For the text-containing cell, return its midpoint in (x, y) coordinate format. 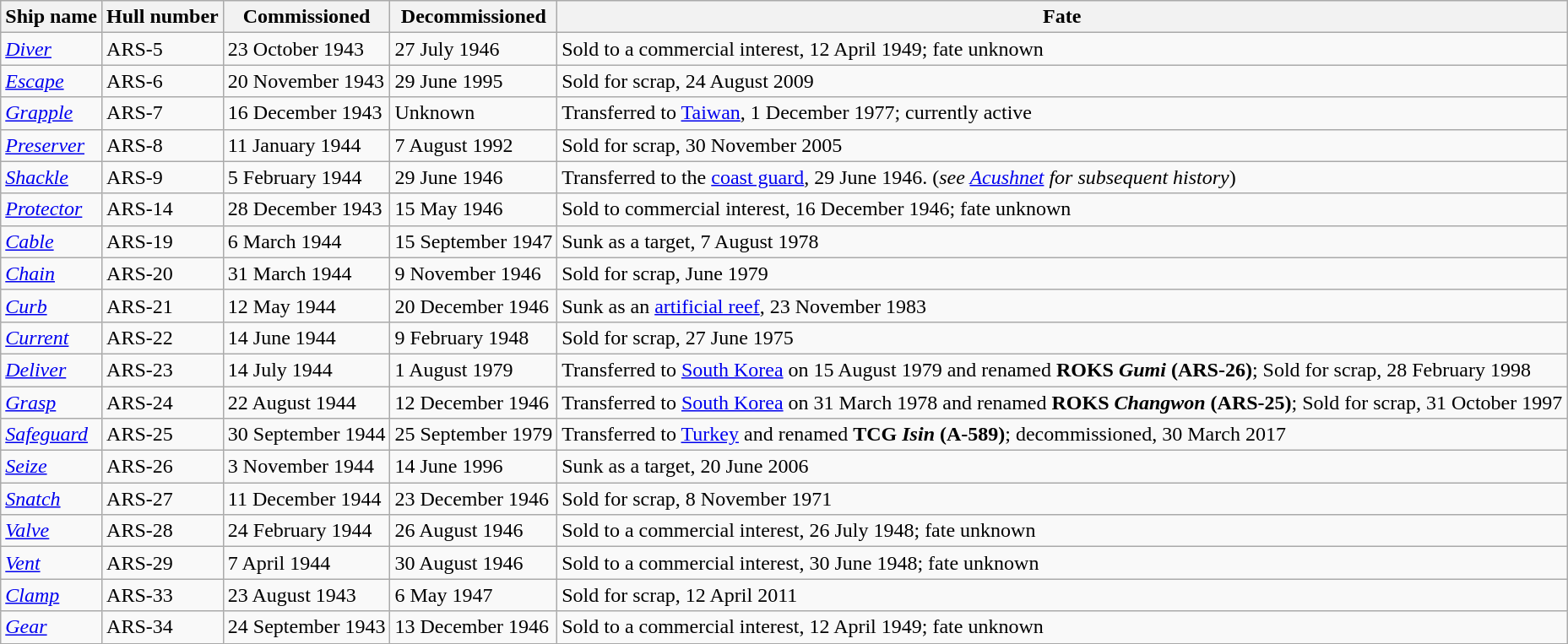
14 July 1944 (307, 370)
ARS-27 (163, 499)
20 November 1943 (307, 81)
Diver (52, 49)
23 August 1943 (307, 595)
Current (52, 338)
Sold for scrap, June 1979 (1062, 273)
27 July 1946 (474, 49)
31 March 1944 (307, 273)
ARS-33 (163, 595)
15 September 1947 (474, 241)
Hull number (163, 17)
22 August 1944 (307, 403)
Valve (52, 531)
28 December 1943 (307, 209)
15 May 1946 (474, 209)
ARS-20 (163, 273)
ARS-22 (163, 338)
9 November 1946 (474, 273)
Ship name (52, 17)
ARS-25 (163, 435)
ARS-34 (163, 627)
Protector (52, 209)
Chain (52, 273)
12 May 1944 (307, 306)
ARS-28 (163, 531)
ARS-19 (163, 241)
ARS-14 (163, 209)
5 February 1944 (307, 177)
Sold to a commercial interest, 26 July 1948; fate unknown (1062, 531)
25 September 1979 (474, 435)
Snatch (52, 499)
Sold for scrap, 27 June 1975 (1062, 338)
Grapple (52, 113)
9 February 1948 (474, 338)
ARS-23 (163, 370)
7 April 1944 (307, 563)
Escape (52, 81)
6 May 1947 (474, 595)
Transferred to South Korea on 31 March 1978 and renamed ROKS Changwon (ARS-25); Sold for scrap, 31 October 1997 (1062, 403)
ARS-24 (163, 403)
ARS-6 (163, 81)
Sold to commercial interest, 16 December 1946; fate unknown (1062, 209)
ARS-8 (163, 145)
Gear (52, 627)
Grasp (52, 403)
24 February 1944 (307, 531)
Decommissioned (474, 17)
30 September 1944 (307, 435)
ARS-9 (163, 177)
Shackle (52, 177)
Vent (52, 563)
Fate (1062, 17)
Cable (52, 241)
Curb (52, 306)
ARS-26 (163, 467)
Sunk as a target, 7 August 1978 (1062, 241)
Sunk as an artificial reef, 23 November 1983 (1062, 306)
ARS-7 (163, 113)
12 December 1946 (474, 403)
ARS-21 (163, 306)
1 August 1979 (474, 370)
ARS-29 (163, 563)
Sold for scrap, 8 November 1971 (1062, 499)
3 November 1944 (307, 467)
29 June 1995 (474, 81)
Preserver (52, 145)
Deliver (52, 370)
13 December 1946 (474, 627)
Sold for scrap, 12 April 2011 (1062, 595)
Clamp (52, 595)
Commissioned (307, 17)
ARS-5 (163, 49)
Transferred to Taiwan, 1 December 1977; currently active (1062, 113)
24 September 1943 (307, 627)
14 June 1944 (307, 338)
Sold for scrap, 30 November 2005 (1062, 145)
7 August 1992 (474, 145)
Safeguard (52, 435)
30 August 1946 (474, 563)
Sold for scrap, 24 August 2009 (1062, 81)
Sunk as a target, 20 June 2006 (1062, 467)
Seize (52, 467)
Unknown (474, 113)
Transferred to South Korea on 15 August 1979 and renamed ROKS Gumi (ARS-26); Sold for scrap, 28 February 1998 (1062, 370)
20 December 1946 (474, 306)
23 December 1946 (474, 499)
6 March 1944 (307, 241)
29 June 1946 (474, 177)
Sold to a commercial interest, 30 June 1948; fate unknown (1062, 563)
11 January 1944 (307, 145)
11 December 1944 (307, 499)
16 December 1943 (307, 113)
Transferred to the coast guard, 29 June 1946. (see Acushnet for subsequent history) (1062, 177)
14 June 1996 (474, 467)
Transferred to Turkey and renamed TCG Isin (A-589); decommissioned, 30 March 2017 (1062, 435)
26 August 1946 (474, 531)
23 October 1943 (307, 49)
